Determine the [x, y] coordinate at the center of the cell enclosing the given text.  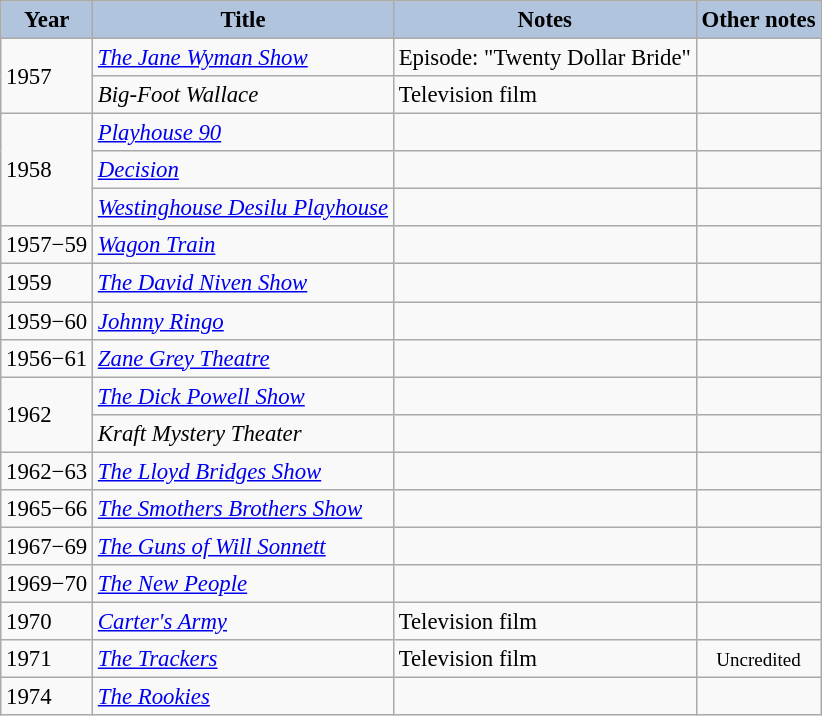
The Guns of Will Sonnett [244, 546]
The Rookies [244, 697]
1974 [47, 697]
The Trackers [244, 659]
1970 [47, 621]
1957 [47, 76]
Westinghouse Desilu Playhouse [244, 208]
1967−69 [47, 546]
Kraft Mystery Theater [244, 433]
Title [244, 20]
Uncredited [758, 659]
Johnny Ringo [244, 321]
1971 [47, 659]
Decision [244, 170]
1956−61 [47, 358]
1957−59 [47, 245]
The Dick Powell Show [244, 396]
The Lloyd Bridges Show [244, 471]
1962 [47, 414]
1959−60 [47, 321]
1959 [47, 283]
Zane Grey Theatre [244, 358]
Carter's Army [244, 621]
1965−66 [47, 509]
Year [47, 20]
Wagon Train [244, 245]
The New People [244, 584]
Playhouse 90 [244, 133]
Notes [544, 20]
1958 [47, 170]
Episode: "Twenty Dollar Bride" [544, 58]
1962−63 [47, 471]
Big-Foot Wallace [244, 95]
The Smothers Brothers Show [244, 509]
The David Niven Show [244, 283]
The Jane Wyman Show [244, 58]
1969−70 [47, 584]
Other notes [758, 20]
